Find where the given text appears and provide that cell's center as [X, Y] coordinate. 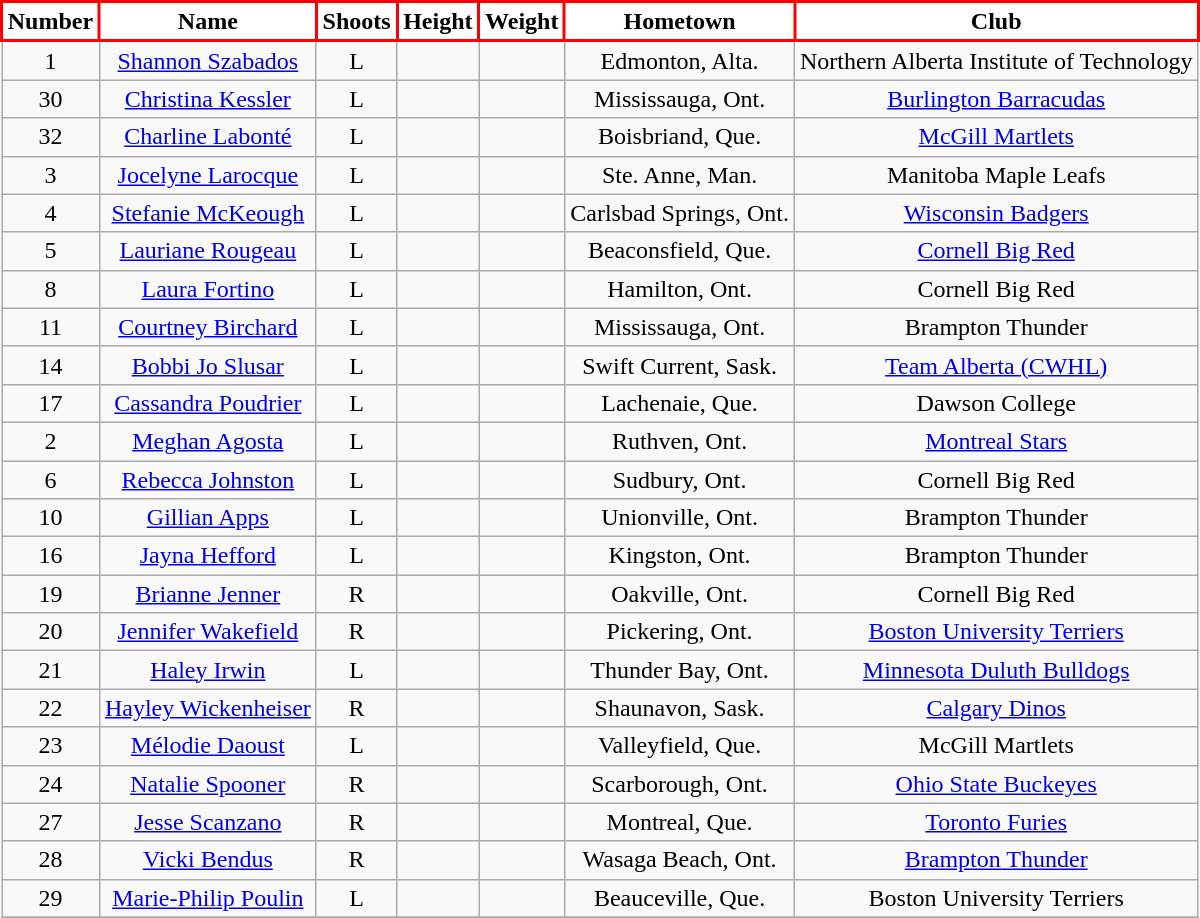
Vicki Bendus [208, 860]
Club [996, 22]
Cassandra Poudrier [208, 403]
Manitoba Maple Leafs [996, 175]
Bobbi Jo Slusar [208, 365]
Rebecca Johnston [208, 479]
1 [51, 60]
Unionville, Ont. [680, 518]
Team Alberta (CWHL) [996, 365]
5 [51, 251]
Mélodie Daoust [208, 746]
Shannon Szabados [208, 60]
Wisconsin Badgers [996, 213]
Lachenaie, Que. [680, 403]
Gillian Apps [208, 518]
3 [51, 175]
Kingston, Ont. [680, 556]
23 [51, 746]
Valleyfield, Que. [680, 746]
Height [438, 22]
Minnesota Duluth Bulldogs [996, 670]
Montreal Stars [996, 441]
Jennifer Wakefield [208, 632]
Natalie Spooner [208, 784]
Lauriane Rougeau [208, 251]
Shoots [356, 22]
Dawson College [996, 403]
Thunder Bay, Ont. [680, 670]
Burlington Barracudas [996, 99]
30 [51, 99]
Courtney Birchard [208, 327]
Christina Kessler [208, 99]
Meghan Agosta [208, 441]
Boisbriand, Que. [680, 137]
Stefanie McKeough [208, 213]
Sudbury, Ont. [680, 479]
Number [51, 22]
Ohio State Buckeyes [996, 784]
14 [51, 365]
Calgary Dinos [996, 708]
Oakville, Ont. [680, 594]
Scarborough, Ont. [680, 784]
8 [51, 289]
17 [51, 403]
22 [51, 708]
Brianne Jenner [208, 594]
Beaconsfield, Que. [680, 251]
Northern Alberta Institute of Technology [996, 60]
10 [51, 518]
Marie-Philip Poulin [208, 898]
Haley Irwin [208, 670]
Toronto Furies [996, 822]
Jesse Scanzano [208, 822]
Charline Labonté [208, 137]
11 [51, 327]
24 [51, 784]
Montreal, Que. [680, 822]
21 [51, 670]
Laura Fortino [208, 289]
Hometown [680, 22]
19 [51, 594]
6 [51, 479]
Jayna Hefford [208, 556]
Swift Current, Sask. [680, 365]
Hamilton, Ont. [680, 289]
32 [51, 137]
Wasaga Beach, Ont. [680, 860]
Pickering, Ont. [680, 632]
16 [51, 556]
29 [51, 898]
Beauceville, Que. [680, 898]
Edmonton, Alta. [680, 60]
28 [51, 860]
Name [208, 22]
Ste. Anne, Man. [680, 175]
Jocelyne Larocque [208, 175]
Carlsbad Springs, Ont. [680, 213]
2 [51, 441]
Ruthven, Ont. [680, 441]
Hayley Wickenheiser [208, 708]
Shaunavon, Sask. [680, 708]
20 [51, 632]
Weight [522, 22]
27 [51, 822]
4 [51, 213]
